Provide the [x, y] coordinate of the cell's center where the given text is located.  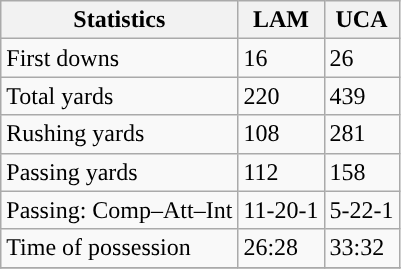
26:28 [281, 248]
16 [281, 58]
First downs [120, 58]
Passing: Comp–Att–Int [120, 210]
Time of possession [120, 248]
LAM [281, 20]
Statistics [120, 20]
108 [281, 134]
33:32 [362, 248]
UCA [362, 20]
439 [362, 96]
112 [281, 172]
5-22-1 [362, 210]
158 [362, 172]
Passing yards [120, 172]
Rushing yards [120, 134]
281 [362, 134]
11-20-1 [281, 210]
26 [362, 58]
Total yards [120, 96]
220 [281, 96]
